Return [X, Y] of the center of cell containing provided text 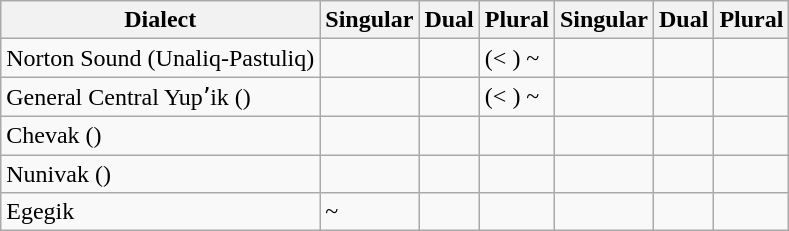
Egegik [160, 212]
Dialect [160, 20]
Nunivak () [160, 173]
Norton Sound (Unaliq-Pastuliq) [160, 58]
General Central Yupʼik () [160, 97]
~ [370, 212]
Chevak () [160, 135]
